Provide the [X, Y] coordinate of the cell's center where the given text is located.  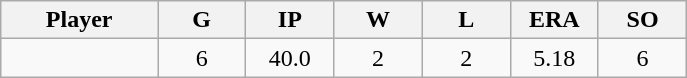
Player [80, 20]
5.18 [554, 58]
L [466, 20]
40.0 [290, 58]
SO [642, 20]
ERA [554, 20]
W [378, 20]
IP [290, 20]
G [202, 20]
